Pinpoint the cell where the given text exists, returning its [x, y] midpoint coordinate. 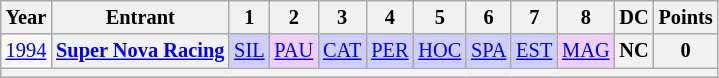
4 [390, 17]
5 [440, 17]
Year [26, 17]
6 [488, 17]
2 [294, 17]
PAU [294, 51]
HOC [440, 51]
EST [534, 51]
MAG [586, 51]
SPA [488, 51]
PER [390, 51]
0 [686, 51]
3 [342, 17]
1994 [26, 51]
8 [586, 17]
Entrant [140, 17]
CAT [342, 51]
Super Nova Racing [140, 51]
DC [634, 17]
Points [686, 17]
1 [249, 17]
NC [634, 51]
7 [534, 17]
SIL [249, 51]
